Capture the cell that displays the provided text and extract its (X, Y) central coordinate. 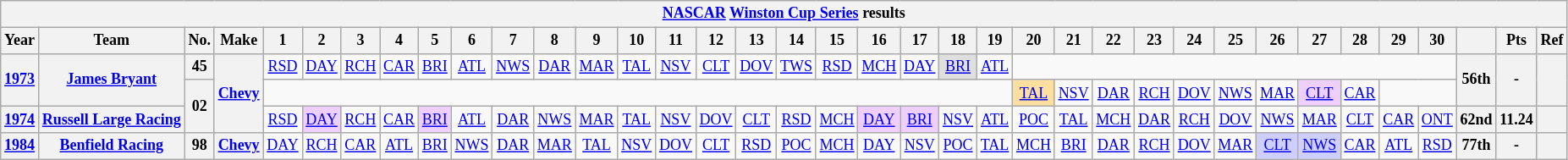
ONT (1438, 119)
Team (112, 41)
1984 (20, 146)
98 (200, 146)
11 (676, 41)
10 (636, 41)
3 (360, 41)
8 (554, 41)
20 (1034, 41)
1 (283, 41)
17 (920, 41)
1973 (20, 80)
14 (797, 41)
24 (1194, 41)
25 (1235, 41)
28 (1360, 41)
Year (20, 41)
Make (239, 41)
29 (1399, 41)
22 (1114, 41)
45 (200, 66)
77th (1476, 146)
15 (837, 41)
Pts (1516, 41)
56th (1476, 80)
4 (399, 41)
18 (958, 41)
13 (756, 41)
62nd (1476, 119)
30 (1438, 41)
Ref (1552, 41)
5 (435, 41)
9 (597, 41)
21 (1073, 41)
TWS (797, 66)
27 (1319, 41)
1974 (20, 119)
NASCAR Winston Cup Series results (784, 14)
19 (994, 41)
11.24 (1516, 119)
2 (322, 41)
16 (879, 41)
23 (1154, 41)
12 (716, 41)
No. (200, 41)
02 (200, 106)
6 (472, 41)
7 (513, 41)
Benfield Racing (112, 146)
James Bryant (112, 80)
26 (1278, 41)
Russell Large Racing (112, 119)
